From the cell containing the given text, extract its center point as (x, y) coordinate. 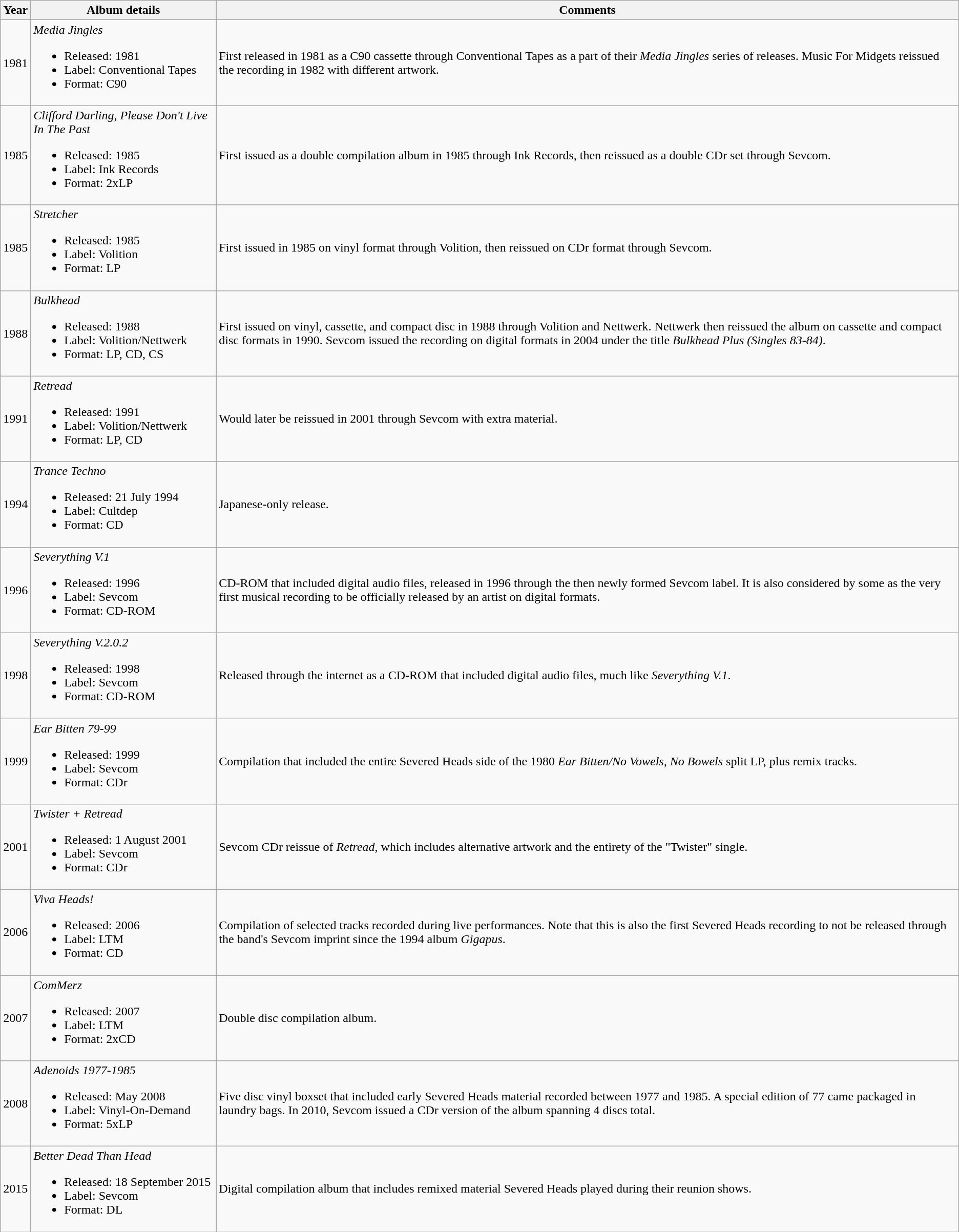
2001 (15, 846)
2008 (15, 1103)
Released through the internet as a CD-ROM that included digital audio files, much like Severything V.1. (588, 675)
First issued as a double compilation album in 1985 through Ink Records, then reissued as a double CDr set through Sevcom. (588, 155)
ComMerzReleased: 2007Label: LTMFormat: 2xCD (123, 1018)
1994 (15, 504)
Japanese-only release. (588, 504)
Media JinglesReleased: 1981Label: Conventional TapesFormat: C90 (123, 62)
Digital compilation album that includes remixed material Severed Heads played during their reunion shows. (588, 1189)
Double disc compilation album. (588, 1018)
Clifford Darling, Please Don't Live In The PastReleased: 1985Label: Ink RecordsFormat: 2xLP (123, 155)
StretcherReleased: 1985Label: VolitionFormat: LP (123, 248)
2006 (15, 932)
1996 (15, 590)
Would later be reissued in 2001 through Sevcom with extra material. (588, 419)
Compilation that included the entire Severed Heads side of the 1980 Ear Bitten/No Vowels, No Bowels split LP, plus remix tracks. (588, 761)
RetreadReleased: 1991Label: Volition/NettwerkFormat: LP, CD (123, 419)
BulkheadReleased: 1988Label: Volition/NettwerkFormat: LP, CD, CS (123, 333)
Album details (123, 10)
Ear Bitten 79-99Released: 1999Label: SevcomFormat: CDr (123, 761)
Adenoids 1977-1985Released: May 2008Label: Vinyl-On-DemandFormat: 5xLP (123, 1103)
1981 (15, 62)
Sevcom CDr reissue of Retread, which includes alternative artwork and the entirety of the "Twister" single. (588, 846)
2007 (15, 1018)
First issued in 1985 on vinyl format through Volition, then reissued on CDr format through Sevcom. (588, 248)
Twister + RetreadReleased: 1 August 2001Label: SevcomFormat: CDr (123, 846)
Better Dead Than HeadReleased: 18 September 2015Label: SevcomFormat: DL (123, 1189)
Trance TechnoReleased: 21 July 1994Label: CultdepFormat: CD (123, 504)
1999 (15, 761)
2015 (15, 1189)
Year (15, 10)
1991 (15, 419)
Severything V.2.0.2Released: 1998Label: SevcomFormat: CD-ROM (123, 675)
Comments (588, 10)
Viva Heads!Released: 2006Label: LTMFormat: CD (123, 932)
1988 (15, 333)
1998 (15, 675)
Severything V.1Released: 1996Label: SevcomFormat: CD-ROM (123, 590)
